Determine the [x, y] coordinate at the center of the cell enclosing the given text.  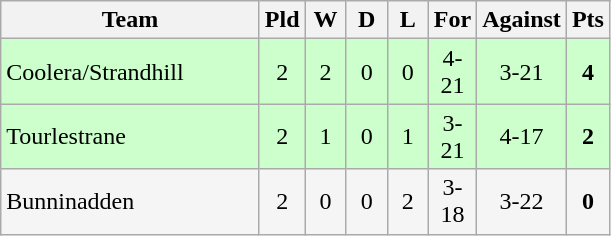
4-21 [452, 72]
L [408, 20]
Pld [282, 20]
Team [130, 20]
4-17 [522, 136]
Bunninadden [130, 202]
3-22 [522, 202]
Pts [588, 20]
W [326, 20]
Against [522, 20]
For [452, 20]
Coolera/Strandhill [130, 72]
4 [588, 72]
Tourlestrane [130, 136]
D [366, 20]
3-18 [452, 202]
